Determine the [X, Y] coordinate at the center of the cell enclosing the given text.  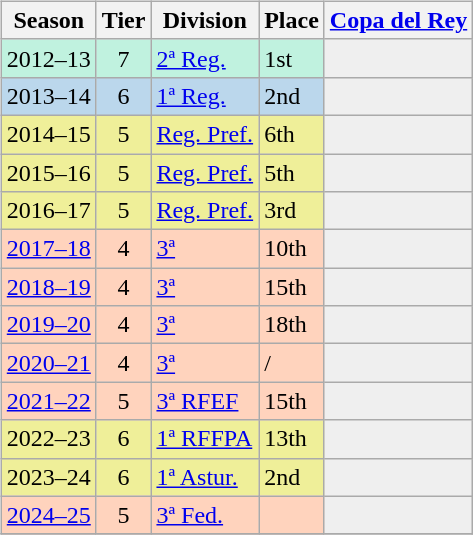
3ª RFEF [205, 401]
2014–15 [48, 134]
2023–24 [48, 477]
10th [292, 249]
1st [292, 58]
6th [292, 134]
2015–16 [48, 173]
13th [292, 439]
2019–20 [48, 325]
2013–14 [48, 96]
2012–13 [48, 58]
2022–23 [48, 439]
2017–18 [48, 249]
Season [48, 20]
Copa del Rey [398, 20]
Tier [124, 20]
1ª RFFPA [205, 439]
2024–25 [48, 515]
Division [205, 20]
7 [124, 58]
18th [292, 325]
1ª Astur. [205, 477]
3rd [292, 211]
1ª Reg. [205, 96]
2020–21 [48, 363]
/ [292, 363]
2ª Reg. [205, 58]
2016–17 [48, 211]
2018–19 [48, 287]
5th [292, 173]
3ª Fed. [205, 515]
Place [292, 20]
2021–22 [48, 401]
